Find where the given text appears and provide that cell's center as [x, y] coordinate. 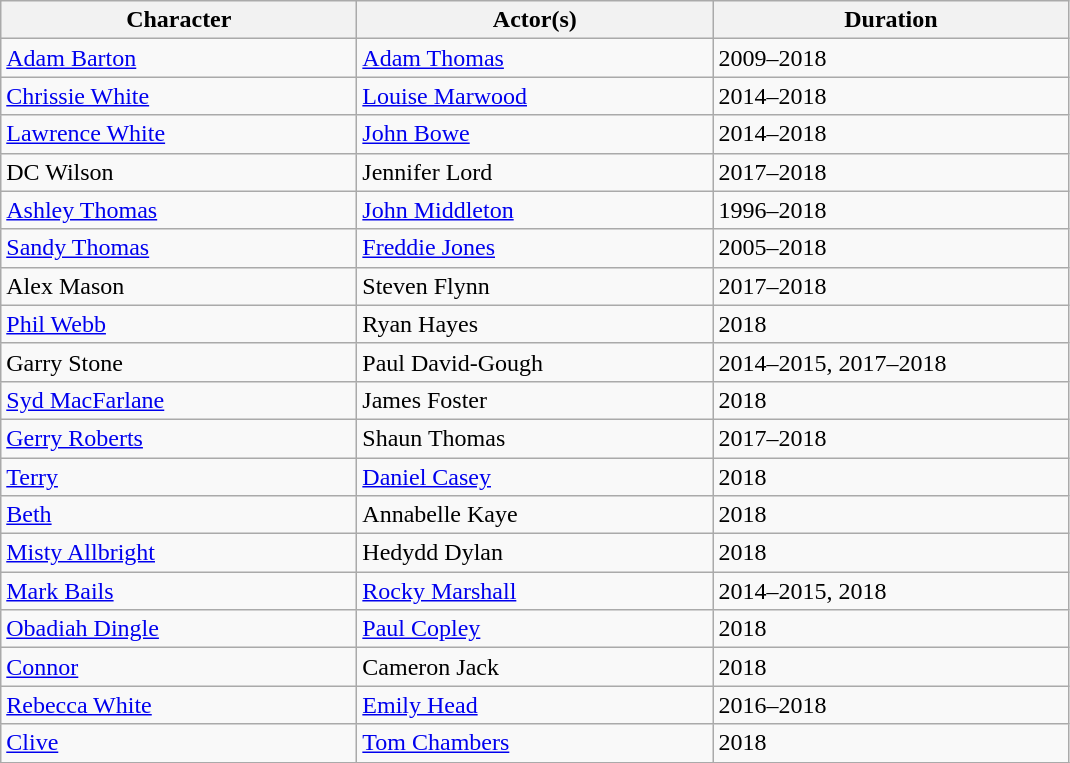
Rocky Marshall [535, 591]
Sandy Thomas [179, 248]
John Bowe [535, 134]
Terry [179, 477]
Cameron Jack [535, 667]
DC Wilson [179, 172]
Adam Thomas [535, 58]
Emily Head [535, 705]
Paul Copley [535, 629]
Jennifer Lord [535, 172]
Alex Mason [179, 286]
Adam Barton [179, 58]
1996–2018 [891, 210]
Obadiah Dingle [179, 629]
2014–2015, 2017–2018 [891, 362]
Ryan Hayes [535, 324]
Louise Marwood [535, 96]
Daniel Casey [535, 477]
Rebecca White [179, 705]
Mark Bails [179, 591]
Shaun Thomas [535, 438]
Gerry Roberts [179, 438]
Actor(s) [535, 20]
Hedydd Dylan [535, 553]
Freddie Jones [535, 248]
2016–2018 [891, 705]
Connor [179, 667]
Lawrence White [179, 134]
2014–2015, 2018 [891, 591]
Syd MacFarlane [179, 400]
Chrissie White [179, 96]
Duration [891, 20]
Annabelle Kaye [535, 515]
Clive [179, 743]
Misty Allbright [179, 553]
James Foster [535, 400]
2005–2018 [891, 248]
Phil Webb [179, 324]
Steven Flynn [535, 286]
Tom Chambers [535, 743]
Beth [179, 515]
2009–2018 [891, 58]
John Middleton [535, 210]
Ashley Thomas [179, 210]
Paul David-Gough [535, 362]
Character [179, 20]
Garry Stone [179, 362]
